Pinpoint the cell where the given text exists, returning its (X, Y) midpoint coordinate. 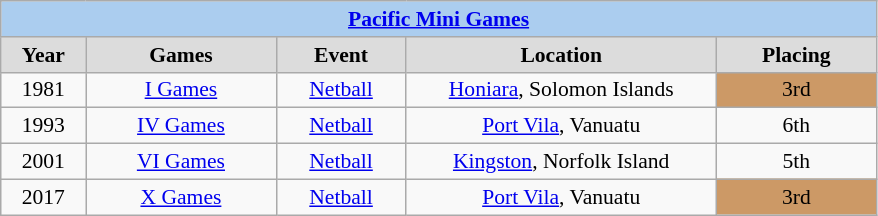
Year (44, 55)
VI Games (181, 162)
Kingston, Norfolk Island (561, 162)
Games (181, 55)
2001 (44, 162)
Pacific Mini Games (439, 19)
6th (796, 126)
Location (561, 55)
Event (341, 55)
2017 (44, 197)
I Games (181, 90)
Honiara, Solomon Islands (561, 90)
5th (796, 162)
X Games (181, 197)
1993 (44, 126)
IV Games (181, 126)
Placing (796, 55)
1981 (44, 90)
